Scan for the cell matching the given text and deliver its [X, Y] coordinate at center. 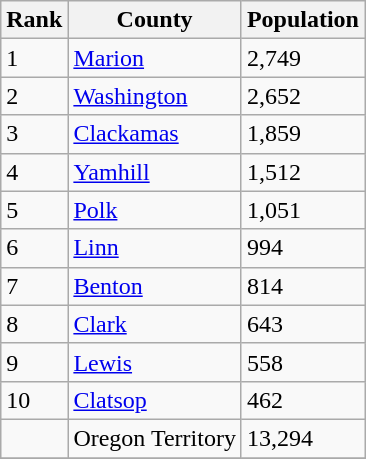
Rank [34, 20]
1,512 [302, 172]
10 [34, 400]
4 [34, 172]
Oregon Territory [155, 438]
2,749 [302, 58]
Marion [155, 58]
814 [302, 286]
Benton [155, 286]
Linn [155, 248]
1,051 [302, 210]
8 [34, 324]
Clatsop [155, 400]
6 [34, 248]
9 [34, 362]
994 [302, 248]
2 [34, 96]
1,859 [302, 134]
Yamhill [155, 172]
7 [34, 286]
Washington [155, 96]
1 [34, 58]
Population [302, 20]
462 [302, 400]
13,294 [302, 438]
643 [302, 324]
558 [302, 362]
County [155, 20]
Clark [155, 324]
Clackamas [155, 134]
3 [34, 134]
Polk [155, 210]
Lewis [155, 362]
2,652 [302, 96]
5 [34, 210]
